Capture the cell that displays the provided text and extract its (x, y) central coordinate. 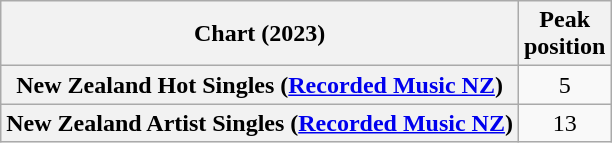
New Zealand Artist Singles (Recorded Music NZ) (260, 123)
13 (564, 123)
New Zealand Hot Singles (Recorded Music NZ) (260, 85)
5 (564, 85)
Peakposition (564, 34)
Chart (2023) (260, 34)
